Search for the cell housing the specified text and yield its [x, y] center coordinate. 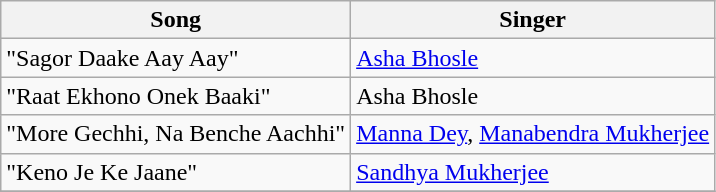
"More Gechhi, Na Benche Aachhi" [176, 134]
"Sagor Daake Aay Aay" [176, 58]
"Raat Ekhono Onek Baaki" [176, 96]
Singer [533, 20]
Song [176, 20]
Manna Dey, Manabendra Mukherjee [533, 134]
"Keno Je Ke Jaane" [176, 172]
Sandhya Mukherjee [533, 172]
